Capture the cell that displays the provided text and extract its [X, Y] central coordinate. 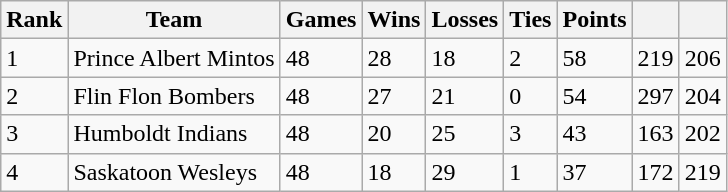
58 [594, 58]
Flin Flon Bombers [174, 96]
297 [656, 96]
Losses [465, 20]
43 [594, 134]
54 [594, 96]
204 [702, 96]
Games [321, 20]
172 [656, 172]
20 [394, 134]
29 [465, 172]
206 [702, 58]
Team [174, 20]
28 [394, 58]
202 [702, 134]
4 [34, 172]
27 [394, 96]
Saskatoon Wesleys [174, 172]
Prince Albert Mintos [174, 58]
37 [594, 172]
Wins [394, 20]
Humboldt Indians [174, 134]
Ties [530, 20]
21 [465, 96]
0 [530, 96]
Rank [34, 20]
25 [465, 134]
Points [594, 20]
163 [656, 134]
